Detect which cell encompasses the target text, then output its [x, y] center coordinate. 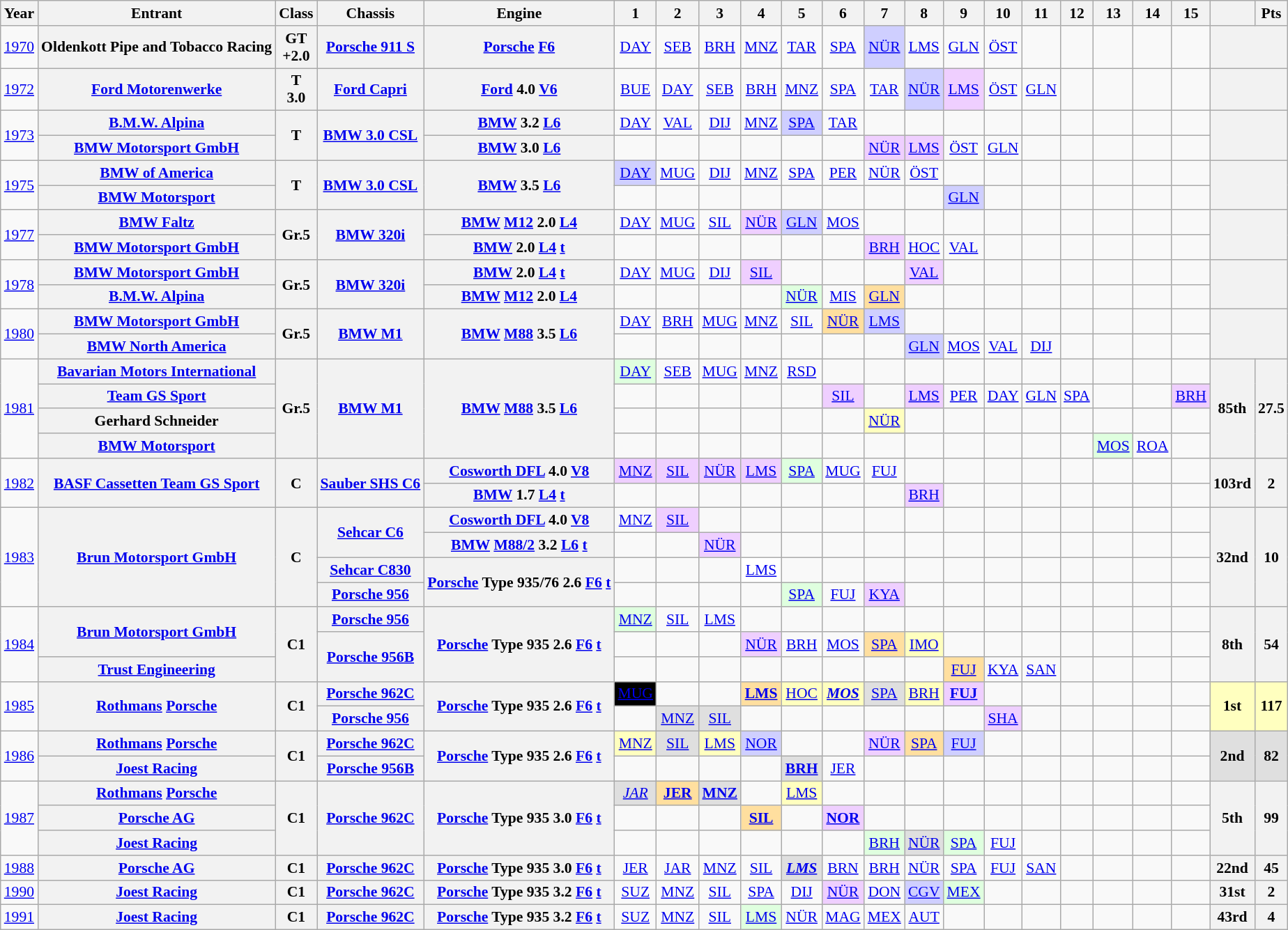
2nd [1232, 757]
43rd [1232, 917]
1984 [20, 645]
BMW of America [156, 173]
1st [1232, 706]
1990 [20, 892]
Sehcar C6 [371, 532]
BRN [843, 868]
BMW Faltz [156, 223]
BMW 3.5 L6 [519, 185]
85th [1232, 408]
BUE [636, 89]
SHA [1004, 719]
BMW 1.7 L4 t [519, 495]
Engine [519, 13]
Oldenkott Pipe and Tobacco Racing [156, 47]
54 [1271, 645]
GT+2.0 [296, 47]
DON [884, 892]
Pts [1271, 13]
Gerhard Schneider [156, 421]
8 [924, 13]
T3.0 [296, 89]
15 [1190, 13]
Porsche 911 S [371, 47]
Porsche F6 [519, 47]
1987 [20, 818]
Sehcar C830 [371, 570]
Porsche Type 935/76 2.6 F6 t [519, 582]
1977 [20, 235]
BMW M88/2 3.2 L6 t [519, 545]
IMO [924, 644]
3 [719, 13]
32nd [1232, 557]
Ford Motorenwerke [156, 89]
RSD [802, 371]
99 [1271, 818]
82 [1271, 757]
1972 [20, 89]
27.5 [1271, 408]
BMW 3.2 L6 [519, 123]
1970 [20, 47]
1973 [20, 135]
CGV [924, 892]
Sauber SHS C6 [371, 483]
Bavarian Motors International [156, 371]
1983 [20, 557]
1978 [20, 284]
MIS [843, 297]
Entrant [156, 13]
1985 [20, 706]
103rd [1232, 483]
1991 [20, 917]
12 [1077, 13]
1986 [20, 757]
1975 [20, 185]
31st [1232, 892]
13 [1114, 13]
MAG [843, 917]
1 [636, 13]
117 [1271, 706]
11 [1041, 13]
Chassis [371, 13]
Ford 4.0 V6 [519, 89]
8th [1232, 645]
5th [1232, 818]
Year [20, 13]
BMW 3.0 L6 [519, 148]
1980 [20, 334]
AUT [924, 917]
45 [1271, 868]
1981 [20, 408]
Class [296, 13]
6 [843, 13]
ROA [1153, 446]
Team GS Sport [156, 396]
14 [1153, 13]
BASF Cassetten Team GS Sport [156, 483]
9 [964, 13]
5 [802, 13]
1982 [20, 483]
Trust Engineering [156, 669]
7 [884, 13]
22nd [1232, 868]
BMW North America [156, 347]
1988 [20, 868]
Ford Capri [371, 89]
